Return [x, y] of the center of cell containing provided text 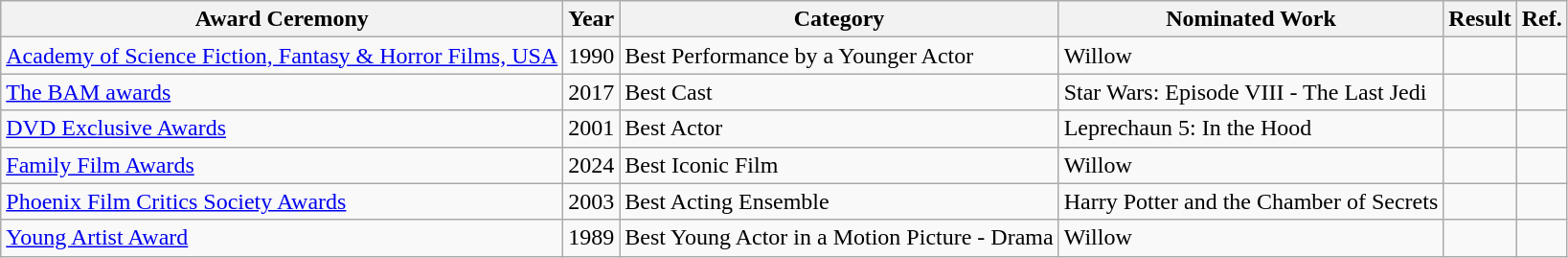
Ref. [1542, 19]
Best Acting Ensemble [839, 201]
Best Actor [839, 129]
2003 [592, 201]
Best Iconic Film [839, 165]
The BAM awards [282, 92]
Family Film Awards [282, 165]
DVD Exclusive Awards [282, 129]
Best Performance by a Younger Actor [839, 56]
Nominated Work [1251, 19]
Phoenix Film Critics Society Awards [282, 201]
Category [839, 19]
2017 [592, 92]
Year [592, 19]
Young Artist Award [282, 238]
1990 [592, 56]
Star Wars: Episode VIII - The Last Jedi [1251, 92]
Best Young Actor in a Motion Picture - Drama [839, 238]
Award Ceremony [282, 19]
2001 [592, 129]
Leprechaun 5: In the Hood [1251, 129]
Academy of Science Fiction, Fantasy & Horror Films, USA [282, 56]
2024 [592, 165]
Best Cast [839, 92]
Harry Potter and the Chamber of Secrets [1251, 201]
Result [1480, 19]
1989 [592, 238]
